Determine the (X, Y) coordinate at the center of the cell enclosing the given text.  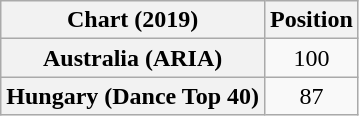
100 (312, 58)
Position (312, 20)
Hungary (Dance Top 40) (133, 96)
Chart (2019) (133, 20)
Australia (ARIA) (133, 58)
87 (312, 96)
